Scan for the cell matching the given text and deliver its (X, Y) coordinate at center. 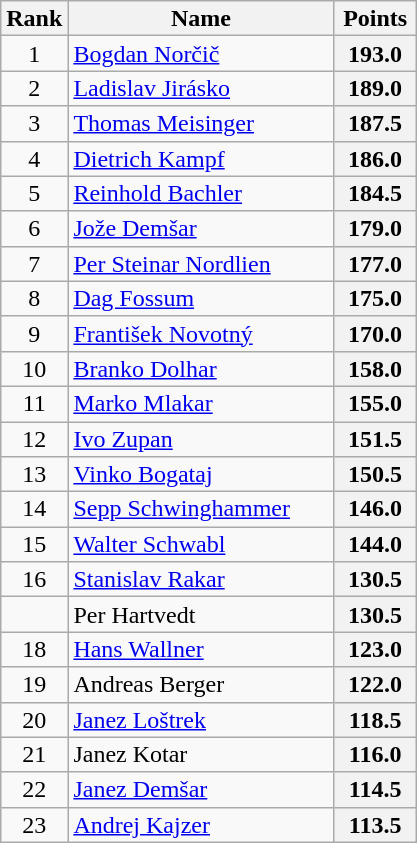
7 (34, 264)
6 (34, 228)
Reinhold Bachler (201, 194)
Ivo Zupan (201, 440)
1 (34, 54)
175.0 (375, 298)
15 (34, 544)
11 (34, 404)
Vinko Bogataj (201, 474)
16 (34, 580)
170.0 (375, 334)
18 (34, 650)
František Novotný (201, 334)
187.5 (375, 124)
Janez Loštrek (201, 720)
158.0 (375, 368)
146.0 (375, 510)
Stanislav Rakar (201, 580)
23 (34, 824)
Hans Wallner (201, 650)
Dietrich Kampf (201, 158)
21 (34, 754)
Branko Dolhar (201, 368)
8 (34, 298)
193.0 (375, 54)
189.0 (375, 88)
3 (34, 124)
177.0 (375, 264)
123.0 (375, 650)
Andreas Berger (201, 684)
10 (34, 368)
155.0 (375, 404)
2 (34, 88)
5 (34, 194)
Dag Fossum (201, 298)
184.5 (375, 194)
12 (34, 440)
Walter Schwabl (201, 544)
22 (34, 790)
Bogdan Norčič (201, 54)
179.0 (375, 228)
114.5 (375, 790)
150.5 (375, 474)
Andrej Kajzer (201, 824)
122.0 (375, 684)
186.0 (375, 158)
9 (34, 334)
14 (34, 510)
Marko Mlakar (201, 404)
Rank (34, 18)
13 (34, 474)
Ladislav Jirásko (201, 88)
Per Steinar Nordlien (201, 264)
151.5 (375, 440)
144.0 (375, 544)
116.0 (375, 754)
113.5 (375, 824)
Name (201, 18)
19 (34, 684)
Janez Kotar (201, 754)
Janez Demšar (201, 790)
Jože Demšar (201, 228)
Per Hartvedt (201, 614)
Thomas Meisinger (201, 124)
Sepp Schwinghammer (201, 510)
Points (375, 18)
4 (34, 158)
20 (34, 720)
118.5 (375, 720)
